Return the (X, Y) coordinate for the center point of the cell that contains the specified text.  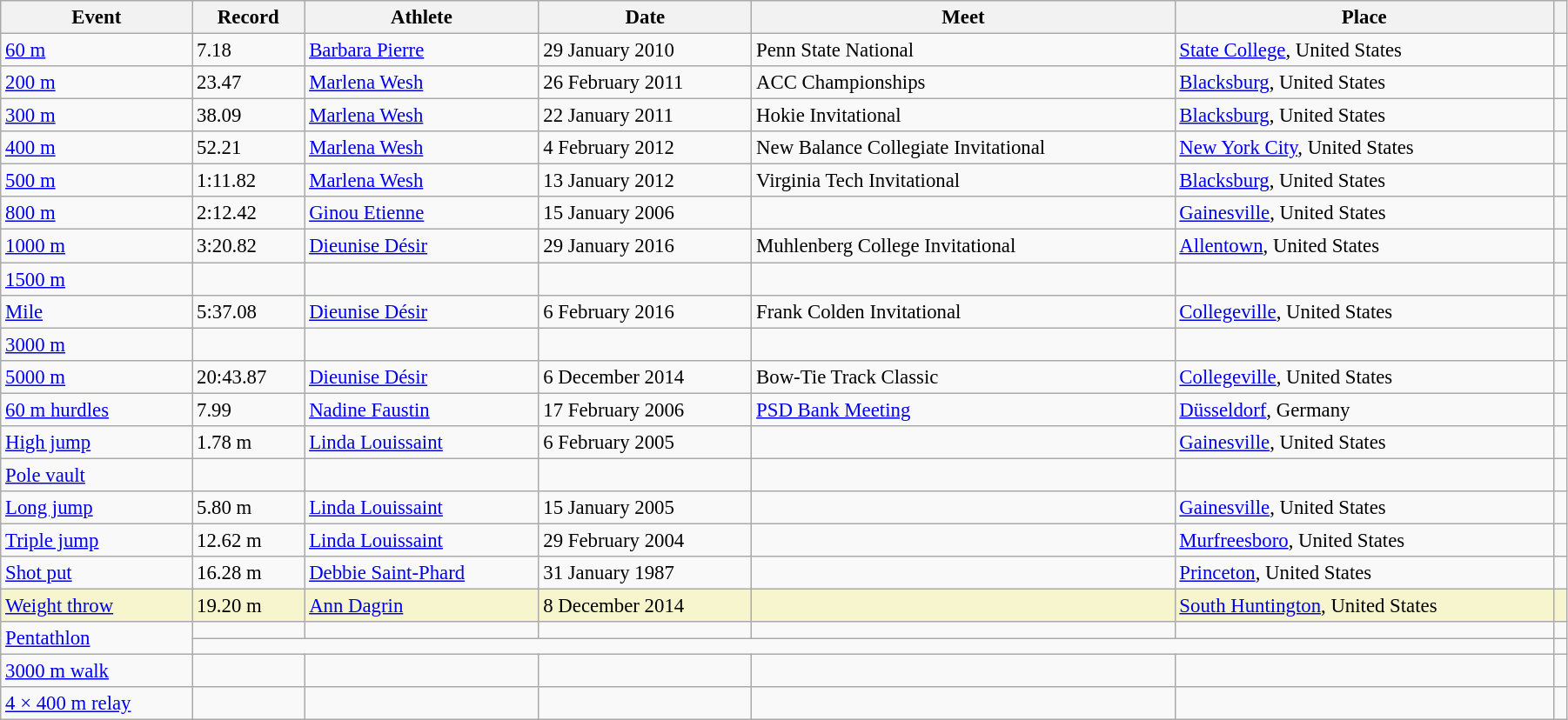
Princeton, United States (1364, 573)
15 January 2006 (646, 213)
Pentathlon (97, 638)
1000 m (97, 246)
New Balance Collegiate Invitational (963, 148)
52.21 (249, 148)
29 January 2016 (646, 246)
2:12.42 (249, 213)
Muhlenberg College Invitational (963, 246)
Long jump (97, 508)
5000 m (97, 377)
5.80 m (249, 508)
31 January 1987 (646, 573)
60 m hurdles (97, 410)
Frank Colden Invitational (963, 311)
60 m (97, 50)
500 m (97, 181)
Pole vault (97, 475)
800 m (97, 213)
Mile (97, 311)
22 January 2011 (646, 116)
400 m (97, 148)
8 December 2014 (646, 606)
Triple jump (97, 540)
5:37.08 (249, 311)
7.99 (249, 410)
Murfreesboro, United States (1364, 540)
Barbara Pierre (421, 50)
4 × 400 m relay (97, 703)
19.20 m (249, 606)
Event (97, 17)
Ginou Etienne (421, 213)
Ann Dagrin (421, 606)
Nadine Faustin (421, 410)
17 February 2006 (646, 410)
PSD Bank Meeting (963, 410)
Record (249, 17)
New York City, United States (1364, 148)
State College, United States (1364, 50)
3000 m (97, 344)
Place (1364, 17)
Date (646, 17)
Debbie Saint-Phard (421, 573)
1.78 m (249, 443)
South Huntington, United States (1364, 606)
1:11.82 (249, 181)
6 December 2014 (646, 377)
29 February 2004 (646, 540)
20:43.87 (249, 377)
38.09 (249, 116)
7.18 (249, 50)
Meet (963, 17)
Bow-Tie Track Classic (963, 377)
Hokie Invitational (963, 116)
300 m (97, 116)
29 January 2010 (646, 50)
ACC Championships (963, 83)
13 January 2012 (646, 181)
23.47 (249, 83)
High jump (97, 443)
Shot put (97, 573)
Allentown, United States (1364, 246)
Athlete (421, 17)
Virginia Tech Invitational (963, 181)
4 February 2012 (646, 148)
Weight throw (97, 606)
12.62 m (249, 540)
Düsseldorf, Germany (1364, 410)
3000 m walk (97, 671)
15 January 2005 (646, 508)
26 February 2011 (646, 83)
16.28 m (249, 573)
1500 m (97, 279)
Penn State National (963, 50)
6 February 2016 (646, 311)
3:20.82 (249, 246)
6 February 2005 (646, 443)
200 m (97, 83)
